Find where the given text appears and provide that cell's center as [x, y] coordinate. 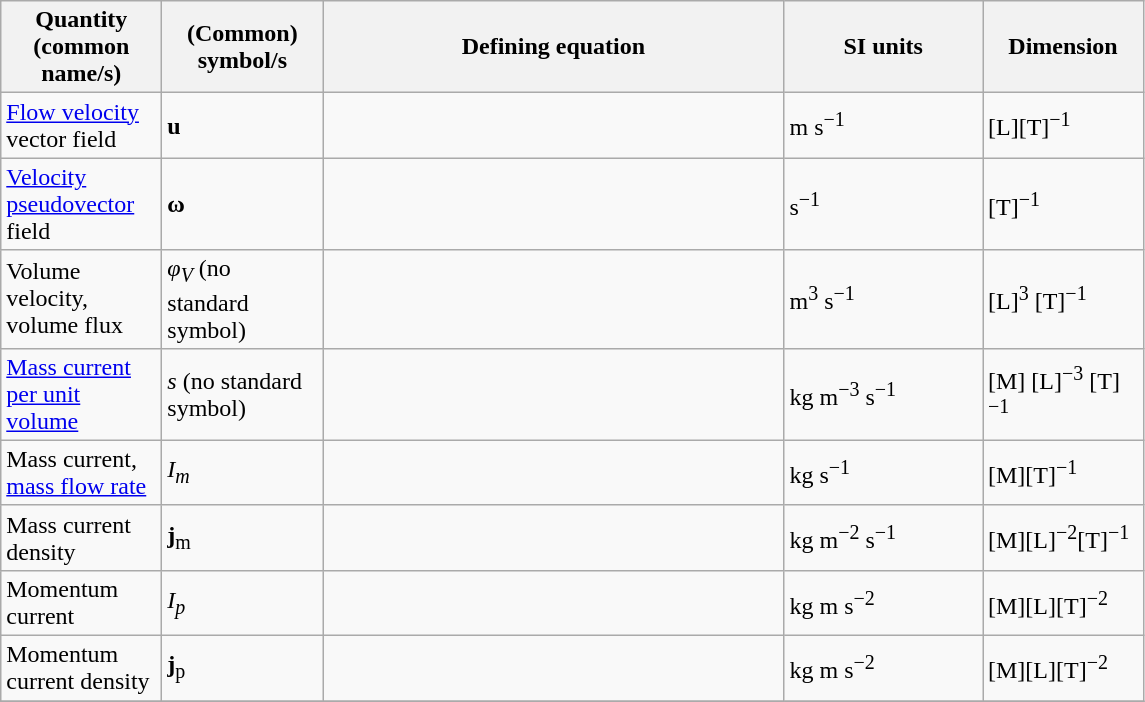
s (no standard symbol) [242, 394]
[T]−1 [1062, 204]
m3 s−1 [884, 299]
Im [242, 472]
[M] [L]−3 [T]−1 [1062, 394]
Quantity (common name/s) [82, 47]
kg m−3 s−1 [884, 394]
u [242, 126]
Mass current per unit volume [82, 394]
Dimension [1062, 47]
(Common) symbol/s [242, 47]
Ip [242, 602]
s−1 [884, 204]
kg s−1 [884, 472]
Defining equation [554, 47]
jm [242, 538]
ω [242, 204]
[M][T]−1 [1062, 472]
φV (no standard symbol) [242, 299]
m s−1 [884, 126]
Velocity pseudovector field [82, 204]
Momentum current density [82, 668]
Mass current density [82, 538]
Volume velocity, volume flux [82, 299]
kg m−2 s−1 [884, 538]
SI units [884, 47]
Momentum current [82, 602]
[L][T]−1 [1062, 126]
jp [242, 668]
[M][L]−2[T]−1 [1062, 538]
[L]3 [T]−1 [1062, 299]
Flow velocity vector field [82, 126]
Mass current, mass flow rate [82, 472]
